Extract the (x, y) coordinate from the center of the cell holding the provided text.  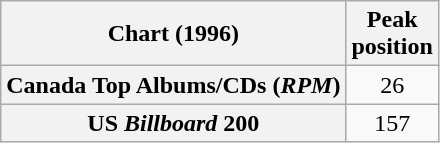
157 (392, 123)
US Billboard 200 (174, 123)
Chart (1996) (174, 34)
Canada Top Albums/CDs (RPM) (174, 85)
Peakposition (392, 34)
26 (392, 85)
